Pinpoint the cell where the given text exists, returning its [x, y] midpoint coordinate. 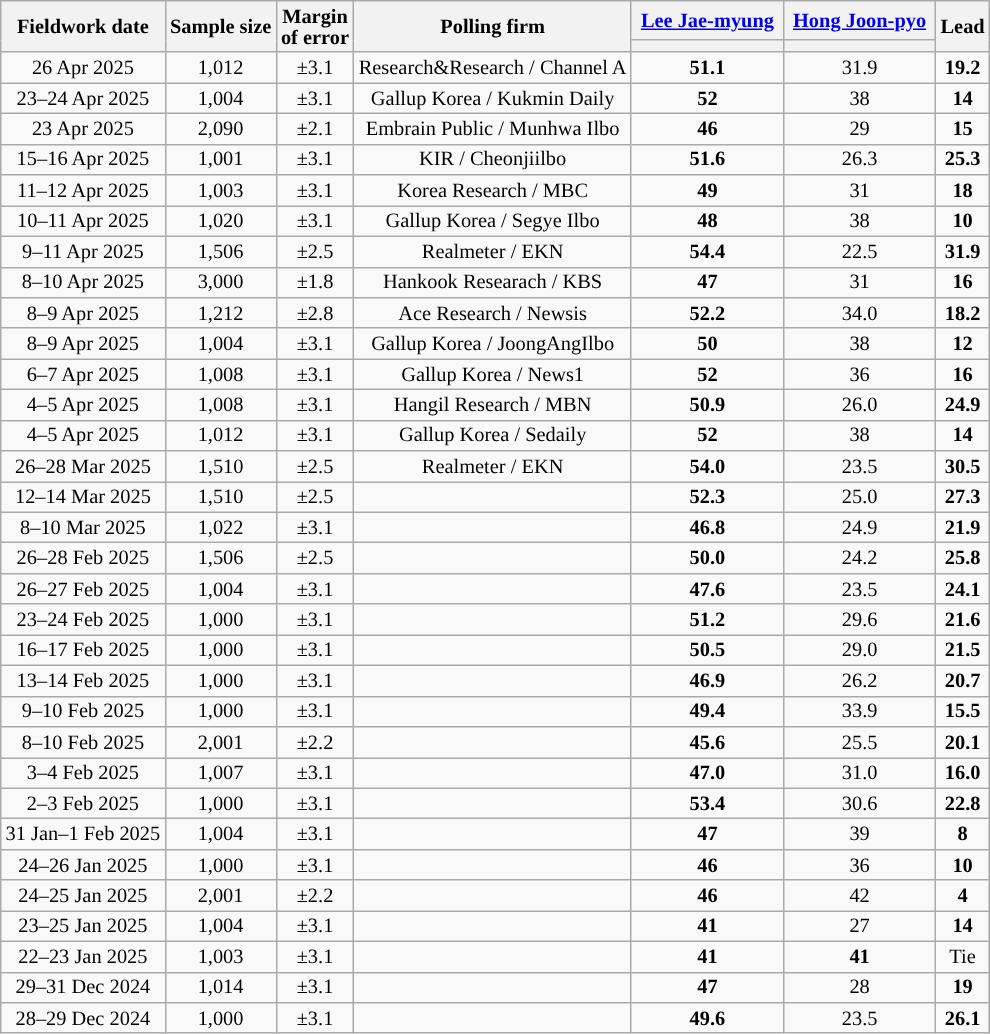
11–12 Apr 2025 [83, 190]
18 [963, 190]
1,022 [220, 528]
6–7 Apr 2025 [83, 374]
50.5 [707, 650]
Hong Joon-pyo [860, 20]
20.1 [963, 742]
15 [963, 128]
26.1 [963, 1018]
27.3 [963, 496]
Tie [963, 956]
25.8 [963, 558]
12–14 Mar 2025 [83, 496]
Hangil Research / MBN [492, 404]
31 Jan–1 Feb 2025 [83, 834]
Gallup Korea / Sedaily [492, 436]
49.4 [707, 712]
20.7 [963, 680]
15–16 Apr 2025 [83, 160]
18.2 [963, 312]
49 [707, 190]
KIR / Cheonjiilbo [492, 160]
23–24 Feb 2025 [83, 620]
26.0 [860, 404]
19.2 [963, 68]
30.5 [963, 466]
1,007 [220, 772]
28 [860, 988]
47.6 [707, 588]
Marginof error [315, 26]
29.6 [860, 620]
22.8 [963, 804]
42 [860, 896]
22–23 Jan 2025 [83, 956]
51.2 [707, 620]
52.3 [707, 496]
21.9 [963, 528]
Sample size [220, 26]
16–17 Feb 2025 [83, 650]
47.0 [707, 772]
4 [963, 896]
26–28 Feb 2025 [83, 558]
29.0 [860, 650]
51.1 [707, 68]
54.0 [707, 466]
50 [707, 344]
48 [707, 220]
19 [963, 988]
16.0 [963, 772]
3,000 [220, 282]
Research&Research / Channel A [492, 68]
8 [963, 834]
23–24 Apr 2025 [83, 98]
2–3 Feb 2025 [83, 804]
26.2 [860, 680]
Hankook Researach / KBS [492, 282]
12 [963, 344]
26–27 Feb 2025 [83, 588]
Lead [963, 26]
21.6 [963, 620]
Gallup Korea / Segye Ilbo [492, 220]
8–10 Apr 2025 [83, 282]
33.9 [860, 712]
Ace Research / Newsis [492, 312]
±2.8 [315, 312]
24.2 [860, 558]
±2.1 [315, 128]
Lee Jae-myung [707, 20]
1,212 [220, 312]
23 Apr 2025 [83, 128]
26.3 [860, 160]
29 [860, 128]
Gallup Korea / Kukmin Daily [492, 98]
31.0 [860, 772]
1,020 [220, 220]
23–25 Jan 2025 [83, 926]
Embrain Public / Munhwa Ilbo [492, 128]
Fieldwork date [83, 26]
28–29 Dec 2024 [83, 1018]
1,001 [220, 160]
3–4 Feb 2025 [83, 772]
Polling firm [492, 26]
50.9 [707, 404]
Korea Research / MBC [492, 190]
Gallup Korea / News1 [492, 374]
22.5 [860, 252]
34.0 [860, 312]
46.8 [707, 528]
13–14 Feb 2025 [83, 680]
49.6 [707, 1018]
46.9 [707, 680]
24–26 Jan 2025 [83, 864]
±1.8 [315, 282]
51.6 [707, 160]
9–10 Feb 2025 [83, 712]
1,014 [220, 988]
39 [860, 834]
25.3 [963, 160]
50.0 [707, 558]
8–10 Mar 2025 [83, 528]
45.6 [707, 742]
54.4 [707, 252]
53.4 [707, 804]
10–11 Apr 2025 [83, 220]
24–25 Jan 2025 [83, 896]
26–28 Mar 2025 [83, 466]
24.1 [963, 588]
8–10 Feb 2025 [83, 742]
9–11 Apr 2025 [83, 252]
2,090 [220, 128]
27 [860, 926]
15.5 [963, 712]
52.2 [707, 312]
26 Apr 2025 [83, 68]
25.5 [860, 742]
21.5 [963, 650]
29–31 Dec 2024 [83, 988]
25.0 [860, 496]
Gallup Korea / JoongAngIlbo [492, 344]
30.6 [860, 804]
